Detect which cell encompasses the target text, then output its (X, Y) center coordinate. 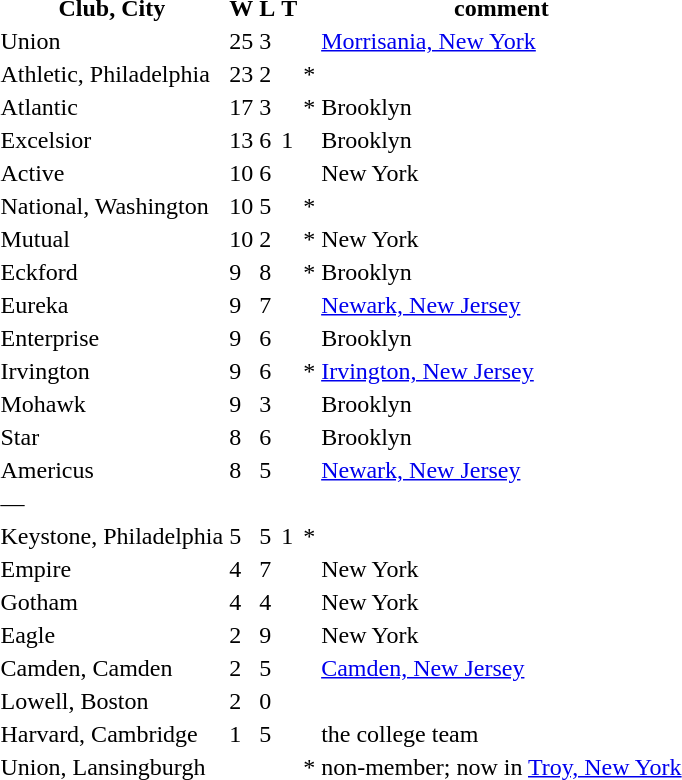
17 (242, 107)
25 (242, 41)
0 (268, 701)
23 (242, 74)
13 (242, 140)
